Return [x, y] of the center of cell containing provided text 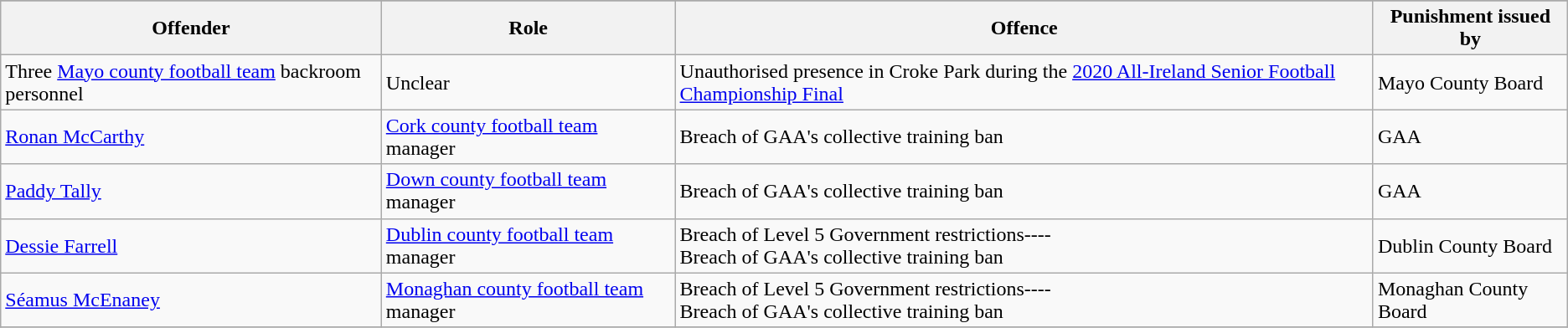
Offender [191, 28]
Mayo County Board [1470, 82]
Cork county football team manager [528, 137]
Dublin county football team manager [528, 246]
Paddy Tally [191, 191]
Dublin County Board [1470, 246]
Ronan McCarthy [191, 137]
Dessie Farrell [191, 246]
Three Mayo county football team backroom personnel [191, 82]
Monaghan County Board [1470, 300]
Role [528, 28]
Down county football team manager [528, 191]
Séamus McEnaney [191, 300]
Unclear [528, 82]
Offence [1024, 28]
Monaghan county football team manager [528, 300]
Punishment issued by [1470, 28]
Unauthorised presence in Croke Park during the 2020 All-Ireland Senior Football Championship Final [1024, 82]
